Scan for the cell matching the given text and deliver its (x, y) coordinate at center. 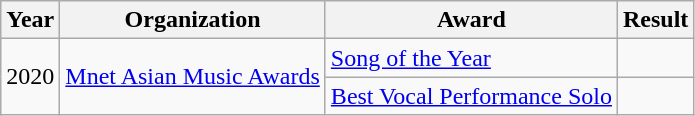
Mnet Asian Music Awards (193, 77)
Year (30, 20)
Song of the Year (471, 58)
Result (655, 20)
Organization (193, 20)
2020 (30, 77)
Award (471, 20)
Best Vocal Performance Solo (471, 96)
